Pinpoint the cell where the given text exists, returning its [X, Y] midpoint coordinate. 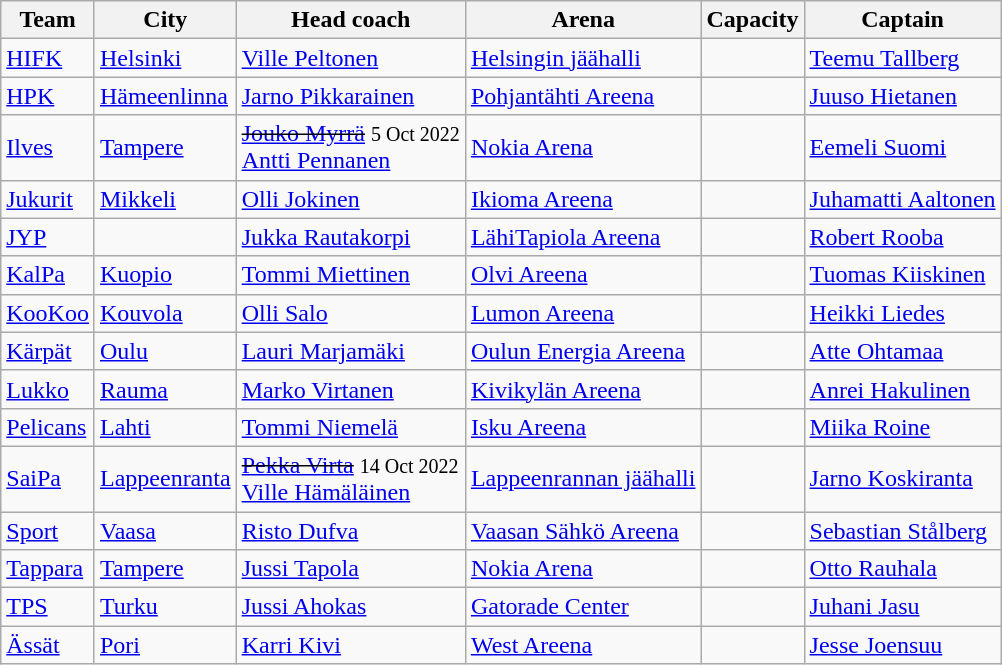
Otto Rauhala [902, 569]
Tommi Miettinen [350, 275]
Marko Virtanen [350, 389]
Lahti [165, 427]
Jukurit [48, 199]
Kivikylän Areena [583, 389]
Ässät [48, 645]
Kuopio [165, 275]
Isku Areena [583, 427]
Tappara [48, 569]
Tommi Niemelä [350, 427]
Lauri Marjamäki [350, 351]
Heikki Liedes [902, 313]
Capacity [752, 20]
JYP [48, 237]
HPK [48, 96]
Ikioma Areena [583, 199]
KalPa [48, 275]
Lumon Areena [583, 313]
Head coach [350, 20]
Ville Peltonen [350, 58]
Sport [48, 531]
Karri Kivi [350, 645]
Olvi Areena [583, 275]
Pohjantähti Areena [583, 96]
Pelicans [48, 427]
Jukka Rautakorpi [350, 237]
City [165, 20]
Jesse Joensuu [902, 645]
KooKoo [48, 313]
Captain [902, 20]
West Areena [583, 645]
Tuomas Kiiskinen [902, 275]
Eemeli Suomi [902, 148]
Kouvola [165, 313]
Lappeenranta [165, 478]
Teemu Tallberg [902, 58]
HIFK [48, 58]
Juhani Jasu [902, 607]
Helsinki [165, 58]
Jouko Myrrä 5 Oct 2022Antti Pennanen [350, 148]
Juhamatti Aaltonen [902, 199]
Juuso Hietanen [902, 96]
Pori [165, 645]
Kärpät [48, 351]
Atte Ohtamaa [902, 351]
Lappeenrannan jäähalli [583, 478]
Jarno Pikkarainen [350, 96]
Arena [583, 20]
Team [48, 20]
Risto Dufva [350, 531]
Ilves [48, 148]
Olli Jokinen [350, 199]
Lukko [48, 389]
Vaasa [165, 531]
Sebastian Stålberg [902, 531]
Miika Roine [902, 427]
Oulun Energia Areena [583, 351]
Anrei Hakulinen [902, 389]
Oulu [165, 351]
Vaasan Sähkö Areena [583, 531]
Pekka Virta 14 Oct 2022Ville Hämäläinen [350, 478]
Rauma [165, 389]
LähiTapiola Areena [583, 237]
Jussi Tapola [350, 569]
Olli Salo [350, 313]
Jussi Ahokas [350, 607]
Mikkeli [165, 199]
Jarno Koskiranta [902, 478]
Robert Rooba [902, 237]
Helsingin jäähalli [583, 58]
Hämeenlinna [165, 96]
Turku [165, 607]
Gatorade Center [583, 607]
SaiPa [48, 478]
TPS [48, 607]
